Pinpoint the cell where the given text exists, returning its [x, y] midpoint coordinate. 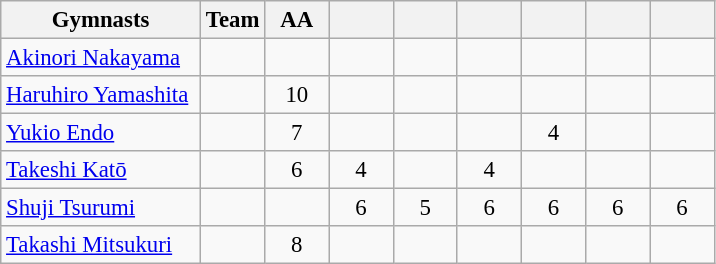
8 [297, 245]
5 [425, 208]
Shuji Tsurumi [101, 208]
Gymnasts [101, 20]
Takeshi Katō [101, 170]
Akinori Nakayama [101, 58]
10 [297, 95]
AA [297, 20]
Yukio Endo [101, 133]
7 [297, 133]
Haruhiro Yamashita [101, 95]
Takashi Mitsukuri [101, 245]
Team [232, 20]
